Extract the (X, Y) coordinate from the center of the cell holding the provided text.  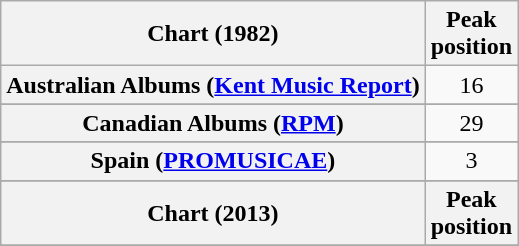
3 (471, 161)
Chart (2013) (213, 212)
16 (471, 85)
Spain (PROMUSICAE) (213, 161)
Canadian Albums (RPM) (213, 123)
Australian Albums (Kent Music Report) (213, 85)
Chart (1982) (213, 34)
29 (471, 123)
